Pinpoint the cell where the given text exists, returning its (x, y) midpoint coordinate. 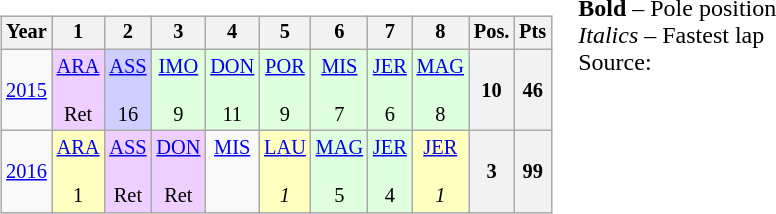
2016 (26, 172)
10 (492, 90)
DON 11 (232, 90)
4 (232, 33)
MAG 8 (440, 90)
ARARet (78, 90)
MAG 5 (340, 172)
ASSRet (128, 172)
ARA 1 (78, 172)
1 (78, 33)
MIS (232, 172)
ASS16 (128, 90)
Year (26, 33)
99 (532, 172)
46 (532, 90)
8 (440, 33)
2 (128, 33)
POR 9 (285, 90)
5 (285, 33)
JER 6 (390, 90)
Pos. (492, 33)
LAU 1 (285, 172)
2015 (26, 90)
6 (340, 33)
DONRet (178, 172)
IMO 9 (178, 90)
Pts (532, 33)
MIS 7 (340, 90)
JER 4 (390, 172)
JER 1 (440, 172)
7 (390, 33)
